Extract the [X, Y] coordinate from the center of the cell holding the provided text.  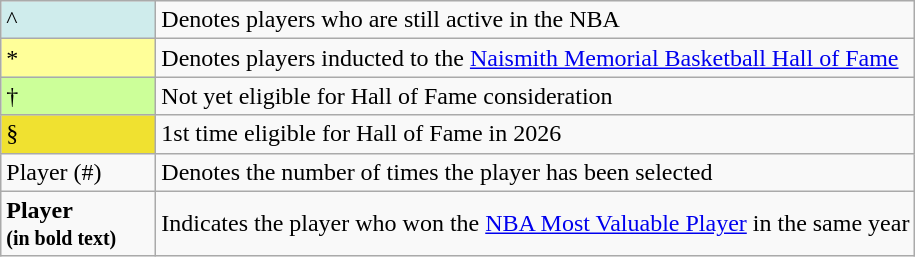
§ [78, 134]
† [78, 96]
Denotes players who are still active in the NBA [536, 20]
Denotes the number of times the player has been selected [536, 172]
Player(in bold text) [78, 224]
Player (#) [78, 172]
Denotes players inducted to the Naismith Memorial Basketball Hall of Fame [536, 58]
Indicates the player who won the NBA Most Valuable Player in the same year [536, 224]
* [78, 58]
1st time eligible for Hall of Fame in 2026 [536, 134]
Not yet eligible for Hall of Fame consideration [536, 96]
^ [78, 20]
